Pinpoint the cell where the given text exists, returning its [X, Y] midpoint coordinate. 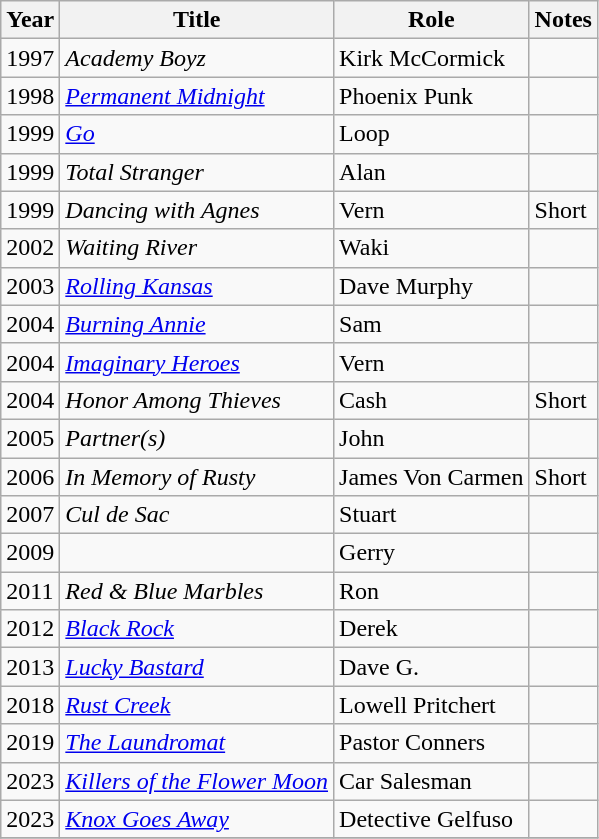
James Von Carmen [432, 477]
2012 [30, 629]
John [432, 438]
Lowell Pritchert [432, 705]
2002 [30, 248]
2007 [30, 515]
Waiting River [197, 248]
Cul de Sac [197, 515]
Phoenix Punk [432, 96]
Role [432, 20]
Dancing with Agnes [197, 210]
1997 [30, 58]
1998 [30, 96]
Killers of the Flower Moon [197, 781]
Rolling Kansas [197, 286]
Stuart [432, 515]
Honor Among Thieves [197, 400]
Year [30, 20]
Black Rock [197, 629]
Dave G. [432, 667]
Permanent Midnight [197, 96]
Car Salesman [432, 781]
Title [197, 20]
Academy Boyz [197, 58]
Cash [432, 400]
Pastor Conners [432, 743]
Partner(s) [197, 438]
Derek [432, 629]
Go [197, 134]
2006 [30, 477]
Total Stranger [197, 172]
Rust Creek [197, 705]
In Memory of Rusty [197, 477]
Lucky Bastard [197, 667]
Detective Gelfuso [432, 819]
Waki [432, 248]
Ron [432, 591]
Knox Goes Away [197, 819]
Dave Murphy [432, 286]
Gerry [432, 553]
2005 [30, 438]
The Laundromat [197, 743]
2018 [30, 705]
Sam [432, 324]
2013 [30, 667]
Kirk McCormick [432, 58]
2003 [30, 286]
2011 [30, 591]
2009 [30, 553]
2019 [30, 743]
Burning Annie [197, 324]
Alan [432, 172]
Loop [432, 134]
Imaginary Heroes [197, 362]
Notes [563, 20]
Red & Blue Marbles [197, 591]
